Search for the cell housing the specified text and yield its (x, y) center coordinate. 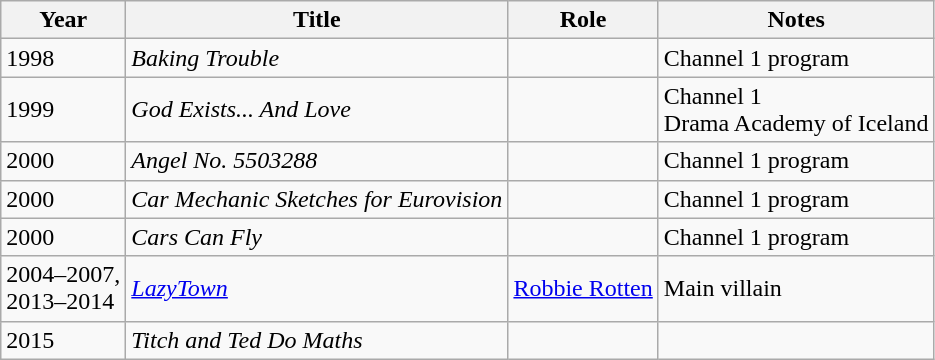
Notes (796, 20)
1999 (64, 110)
Angel No. 5503288 (317, 161)
Main villain (796, 288)
Title (317, 20)
Cars Can Fly (317, 237)
2015 (64, 340)
God Exists... And Love (317, 110)
Role (583, 20)
Year (64, 20)
LazyTown (317, 288)
2004–2007,2013–2014 (64, 288)
Baking Trouble (317, 58)
Channel 1Drama Academy of Iceland (796, 110)
Robbie Rotten (583, 288)
Titch and Ted Do Maths (317, 340)
1998 (64, 58)
Car Mechanic Sketches for Eurovision (317, 199)
